Return [x, y] of the center of cell containing provided text 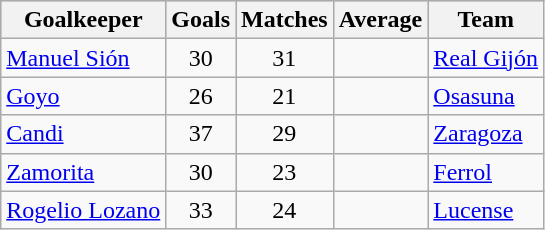
Ferrol [486, 172]
Zamorita [84, 172]
21 [285, 96]
37 [201, 134]
Goyo [84, 96]
Real Gijón [486, 58]
Rogelio Lozano [84, 210]
Candi [84, 134]
23 [285, 172]
26 [201, 96]
33 [201, 210]
Average [380, 20]
29 [285, 134]
Lucense [486, 210]
Osasuna [486, 96]
24 [285, 210]
Goalkeeper [84, 20]
Zaragoza [486, 134]
Team [486, 20]
31 [285, 58]
Goals [201, 20]
Matches [285, 20]
Manuel Sión [84, 58]
